Provide the (X, Y) coordinate of the cell's center where the given text is located.  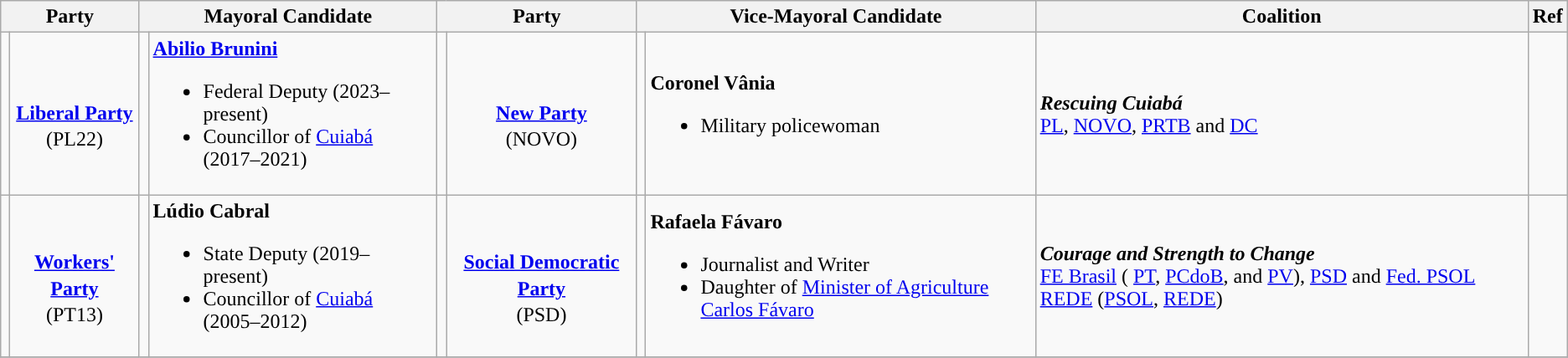
Mayoral Candidate (288, 17)
New Party(NOVO) (541, 114)
Workers' Party(PT13) (75, 276)
Liberal Party(PL22) (75, 114)
Vice-Mayoral Candidate (836, 17)
Social Democratic Party(PSD) (541, 276)
Rescuing CuiabáPL, NOVO, PRTB and DC (1282, 114)
Coalition (1282, 17)
Lúdio CabralState Deputy (2019–present)Councillor of Cuiabá (2005–2012) (293, 276)
Abilio BruniniFederal Deputy (2023–present)Councillor of Cuiabá (2017–2021) (293, 114)
Rafaela FávaroJournalist and WriterDaughter of Minister of Agriculture Carlos Fávaro (841, 276)
Ref (1548, 17)
Coronel VâniaMilitary policewoman (841, 114)
Courage and Strength to ChangeFE Brasil ( PT, PCdoB, and PV), PSD and Fed. PSOL REDE (PSOL, REDE) (1282, 276)
